Provide the (x, y) coordinate of the cell's center where the given text is located.  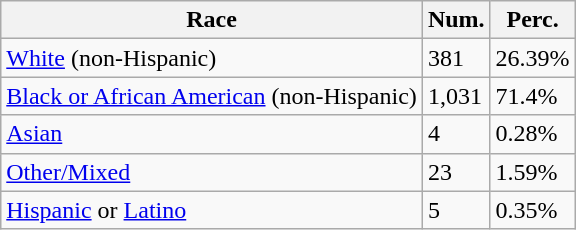
0.35% (532, 210)
Other/Mixed (212, 172)
1.59% (532, 172)
Hispanic or Latino (212, 210)
Race (212, 20)
23 (456, 172)
381 (456, 58)
71.4% (532, 96)
Black or African American (non-Hispanic) (212, 96)
Perc. (532, 20)
0.28% (532, 134)
4 (456, 134)
White (non-Hispanic) (212, 58)
1,031 (456, 96)
5 (456, 210)
Asian (212, 134)
Num. (456, 20)
26.39% (532, 58)
